Return the (x, y) coordinate for the center point of the cell that contains the specified text.  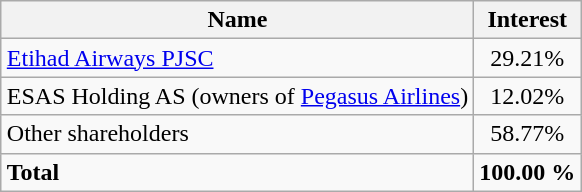
Total (237, 172)
Other shareholders (237, 134)
Etihad Airways PJSC (237, 58)
100.00 % (528, 172)
58.77% (528, 134)
12.02% (528, 96)
Name (237, 20)
ESAS Holding AS (owners of Pegasus Airlines) (237, 96)
29.21% (528, 58)
Interest (528, 20)
